Identify which cell holds the provided text, then report its (X, Y) central coordinate. 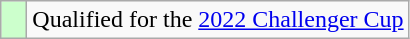
Qualified for the 2022 Challenger Cup (218, 20)
